Scan for the cell matching the given text and deliver its [x, y] coordinate at center. 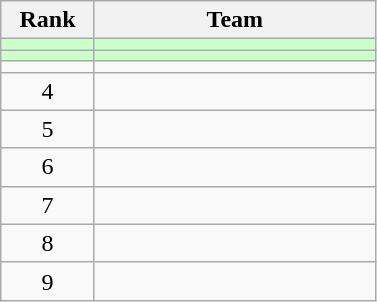
7 [48, 205]
Team [234, 20]
8 [48, 243]
9 [48, 281]
6 [48, 167]
5 [48, 129]
4 [48, 91]
Rank [48, 20]
